From the cell containing the given text, extract its center point as (x, y) coordinate. 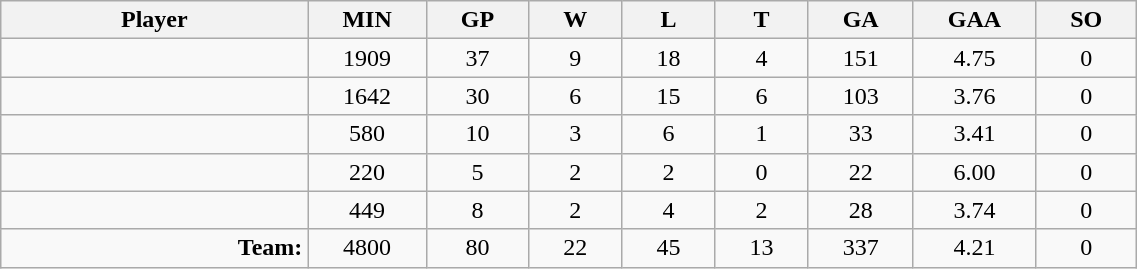
15 (668, 96)
5 (477, 172)
3 (576, 134)
30 (477, 96)
1642 (367, 96)
580 (367, 134)
10 (477, 134)
MIN (367, 20)
GAA (974, 20)
6.00 (974, 172)
GP (477, 20)
80 (477, 248)
3.74 (974, 210)
3.41 (974, 134)
8 (477, 210)
220 (367, 172)
4.75 (974, 58)
1 (762, 134)
28 (860, 210)
GA (860, 20)
37 (477, 58)
449 (367, 210)
3.76 (974, 96)
18 (668, 58)
Team: (154, 248)
Player (154, 20)
SO (1086, 20)
W (576, 20)
103 (860, 96)
4800 (367, 248)
13 (762, 248)
L (668, 20)
33 (860, 134)
45 (668, 248)
151 (860, 58)
337 (860, 248)
T (762, 20)
9 (576, 58)
1909 (367, 58)
4.21 (974, 248)
